Provide the [x, y] coordinate of the cell's center where the given text is located.  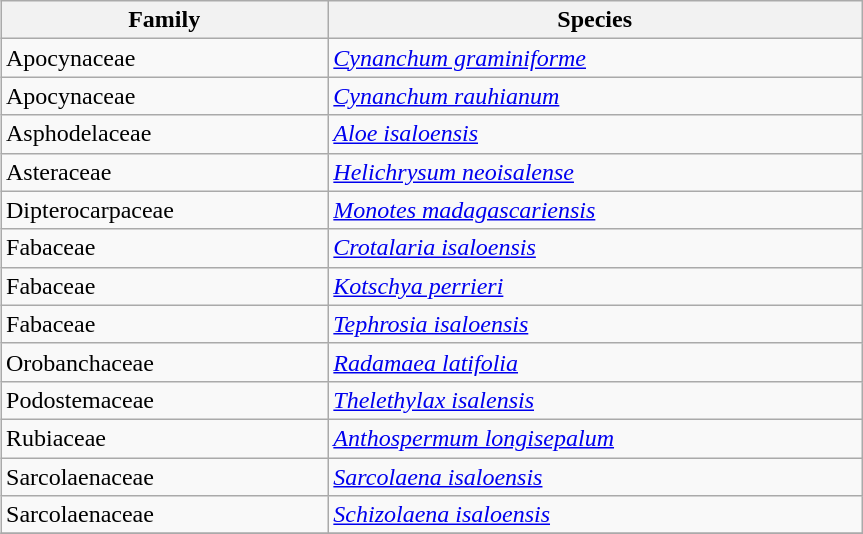
Cynanchum graminiforme [595, 58]
Helichrysum neoisalense [595, 172]
Asphodelaceae [164, 134]
Kotschya perrieri [595, 286]
Sarcolaena isaloensis [595, 477]
Radamaea latifolia [595, 362]
Rubiaceae [164, 438]
Orobanchaceae [164, 362]
Thelethylax isalensis [595, 400]
Aloe isaloensis [595, 134]
Asteraceae [164, 172]
Crotalaria isaloensis [595, 248]
Species [595, 20]
Anthospermum longisepalum [595, 438]
Family [164, 20]
Monotes madagascariensis [595, 210]
Schizolaena isaloensis [595, 515]
Podostemaceae [164, 400]
Cynanchum rauhianum [595, 96]
Dipterocarpaceae [164, 210]
Tephrosia isaloensis [595, 324]
